Identify which cell holds the provided text, then report its [x, y] central coordinate. 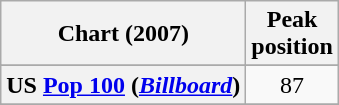
87 [292, 85]
Peakposition [292, 34]
US Pop 100 (Billboard) [124, 85]
Chart (2007) [124, 34]
